Locate the cell with the specified text and output its [X, Y] center coordinate. 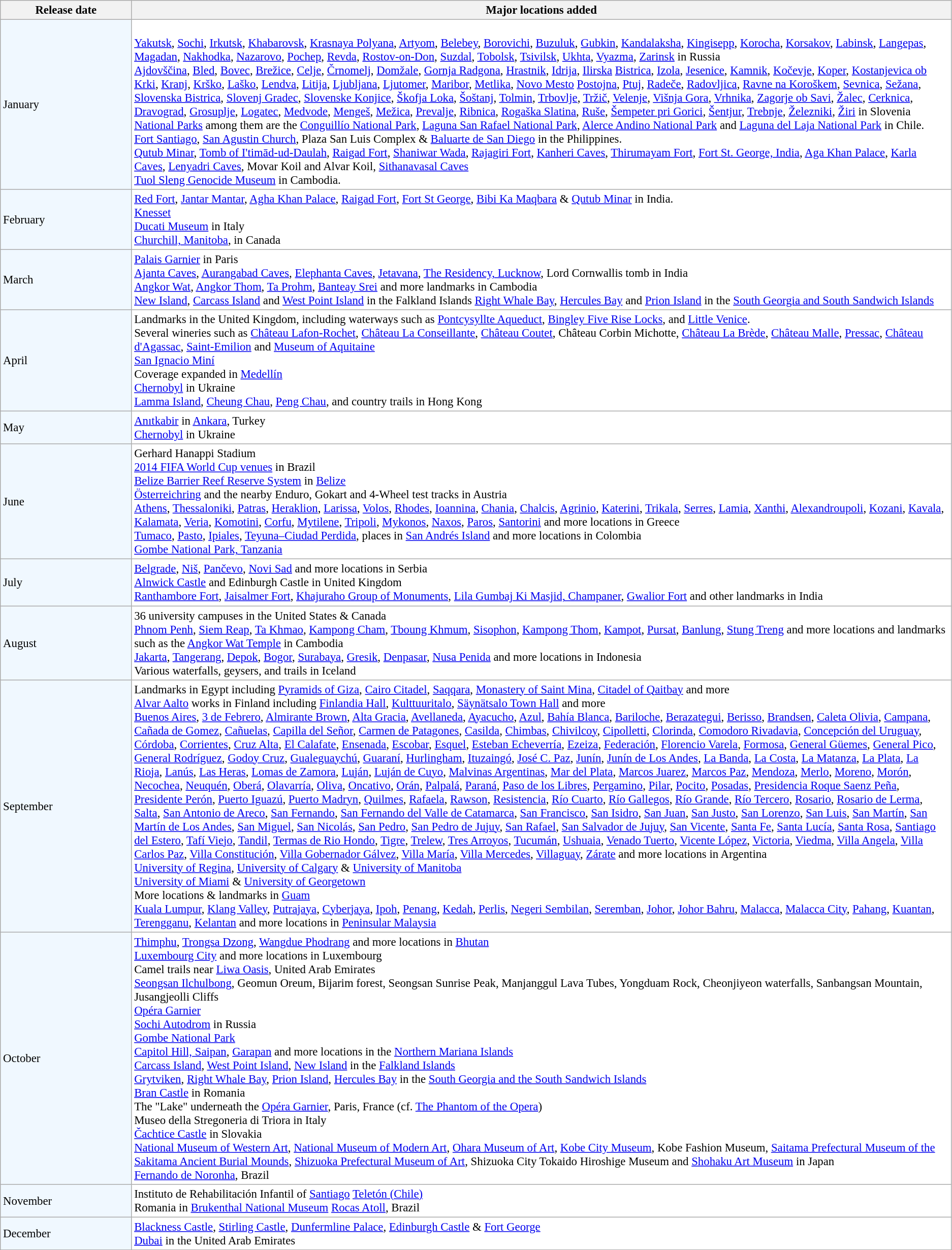
February [66, 219]
September [66, 806]
November [66, 1201]
March [66, 280]
May [66, 428]
Instituto de Rehabilitación Infantil of Santiago Teletón (Chile)Romania in Brukenthal National Museum Rocas Atoll, Brazil [542, 1201]
August [66, 643]
January [66, 105]
June [66, 502]
April [66, 361]
October [66, 1059]
July [66, 583]
Major locations added [542, 10]
Anıtkabir in Ankara, Turkey Chernobyl in Ukraine [542, 428]
Release date [66, 10]
December [66, 1233]
Blackness Castle, Stirling Castle, Dunfermline Palace, Edinburgh Castle & Fort George Dubai in the United Arab Emirates [542, 1233]
